Return the [x, y] coordinate for the center point of the cell that contains the specified text.  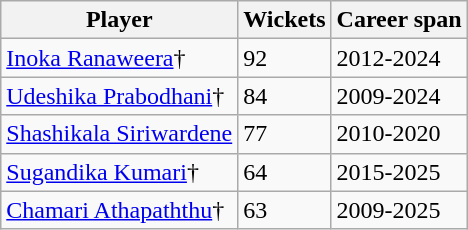
Player [120, 20]
Chamari Athapaththu† [120, 210]
2010-2020 [399, 134]
63 [284, 210]
92 [284, 58]
Sugandika Kumari† [120, 172]
64 [284, 172]
Wickets [284, 20]
Career span [399, 20]
2009-2024 [399, 96]
Udeshika Prabodhani† [120, 96]
2012-2024 [399, 58]
Shashikala Siriwardene [120, 134]
84 [284, 96]
77 [284, 134]
2009-2025 [399, 210]
Inoka Ranaweera† [120, 58]
2015-2025 [399, 172]
